Scan for the cell matching the given text and deliver its (X, Y) coordinate at center. 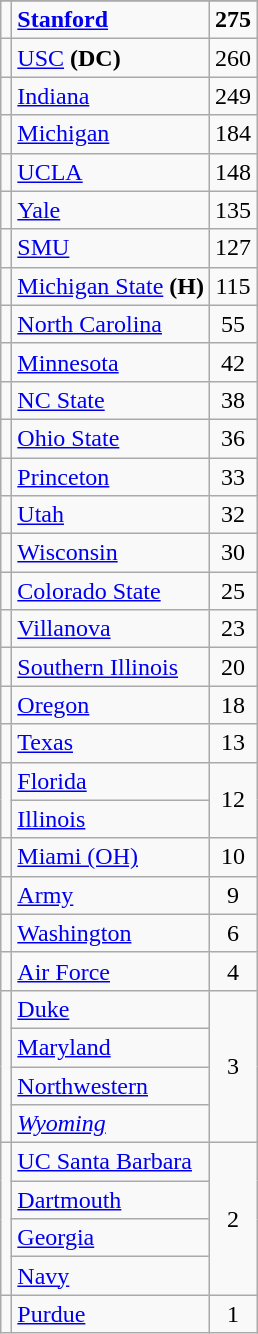
249 (234, 96)
23 (234, 629)
184 (234, 134)
Georgia (111, 1238)
Stanford (111, 20)
135 (234, 210)
USC (DC) (111, 58)
NC State (111, 400)
Indiana (111, 96)
33 (234, 477)
Northwestern (111, 1085)
UCLA (111, 172)
10 (234, 857)
3 (234, 1066)
18 (234, 705)
Yale (111, 210)
Ohio State (111, 438)
Michigan (111, 134)
4 (234, 971)
9 (234, 895)
Miami (OH) (111, 857)
1 (234, 1314)
260 (234, 58)
SMU (111, 248)
6 (234, 933)
Colorado State (111, 591)
32 (234, 515)
12 (234, 800)
20 (234, 667)
Texas (111, 743)
Wisconsin (111, 553)
Illinois (111, 819)
North Carolina (111, 324)
42 (234, 362)
Purdue (111, 1314)
148 (234, 172)
Air Force (111, 971)
2 (234, 1219)
Minnesota (111, 362)
Michigan State (H) (111, 286)
115 (234, 286)
30 (234, 553)
55 (234, 324)
Army (111, 895)
275 (234, 20)
Navy (111, 1276)
38 (234, 400)
Florida (111, 781)
Oregon (111, 705)
36 (234, 438)
Villanova (111, 629)
Duke (111, 1009)
Washington (111, 933)
127 (234, 248)
Wyoming (111, 1124)
13 (234, 743)
Princeton (111, 477)
Dartmouth (111, 1200)
Southern Illinois (111, 667)
Utah (111, 515)
Maryland (111, 1047)
UC Santa Barbara (111, 1162)
25 (234, 591)
